From the cell containing the given text, extract its center point as (X, Y) coordinate. 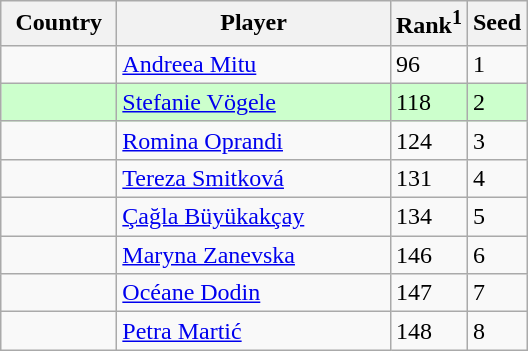
Maryna Zanevska (254, 255)
1 (496, 64)
Petra Martić (254, 331)
6 (496, 255)
Andreea Mitu (254, 64)
8 (496, 331)
131 (428, 178)
Seed (496, 24)
2 (496, 102)
Romina Oprandi (254, 140)
Country (59, 24)
Çağla Büyükakçay (254, 217)
Océane Dodin (254, 293)
148 (428, 331)
7 (496, 293)
146 (428, 255)
124 (428, 140)
134 (428, 217)
Rank1 (428, 24)
4 (496, 178)
147 (428, 293)
5 (496, 217)
Player (254, 24)
96 (428, 64)
118 (428, 102)
Tereza Smitková (254, 178)
3 (496, 140)
Stefanie Vögele (254, 102)
